Output the [X, Y] coordinate of the center of the cell containing the given text.  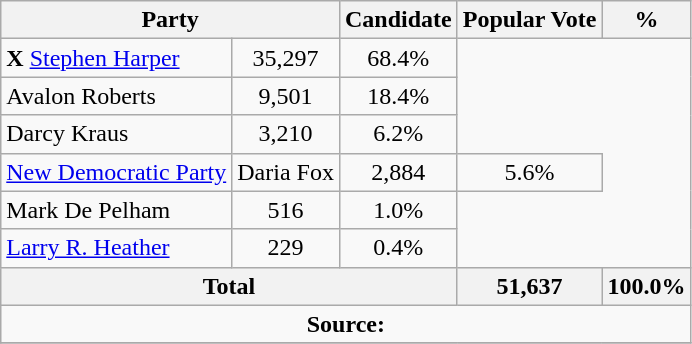
1.0% [398, 210]
100.0% [646, 286]
0.4% [398, 248]
68.4% [398, 58]
Avalon Roberts [116, 96]
2,884 [398, 172]
Larry R. Heather [116, 248]
% [646, 20]
Daria Fox [286, 172]
X Stephen Harper [116, 58]
9,501 [286, 96]
5.6% [530, 172]
Candidate [398, 20]
229 [286, 248]
Popular Vote [530, 20]
516 [286, 210]
Source: [346, 324]
Darcy Kraus [116, 134]
Total [229, 286]
New Democratic Party [116, 172]
Party [170, 20]
51,637 [530, 286]
18.4% [398, 96]
35,297 [286, 58]
6.2% [398, 134]
3,210 [286, 134]
Mark De Pelham [116, 210]
